Extract the (X, Y) coordinate from the center of the cell holding the provided text.  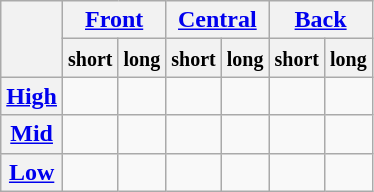
Front (114, 20)
High (32, 96)
Back (320, 20)
Mid (32, 134)
Central (218, 20)
Low (32, 172)
